Detect which cell encompasses the target text, then output its (X, Y) center coordinate. 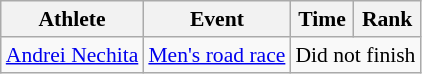
Time (322, 19)
Rank (388, 19)
Event (216, 19)
Did not finish (355, 55)
Men's road race (216, 55)
Andrei Nechita (72, 55)
Athlete (72, 19)
